Find where the given text appears and provide that cell's center as [x, y] coordinate. 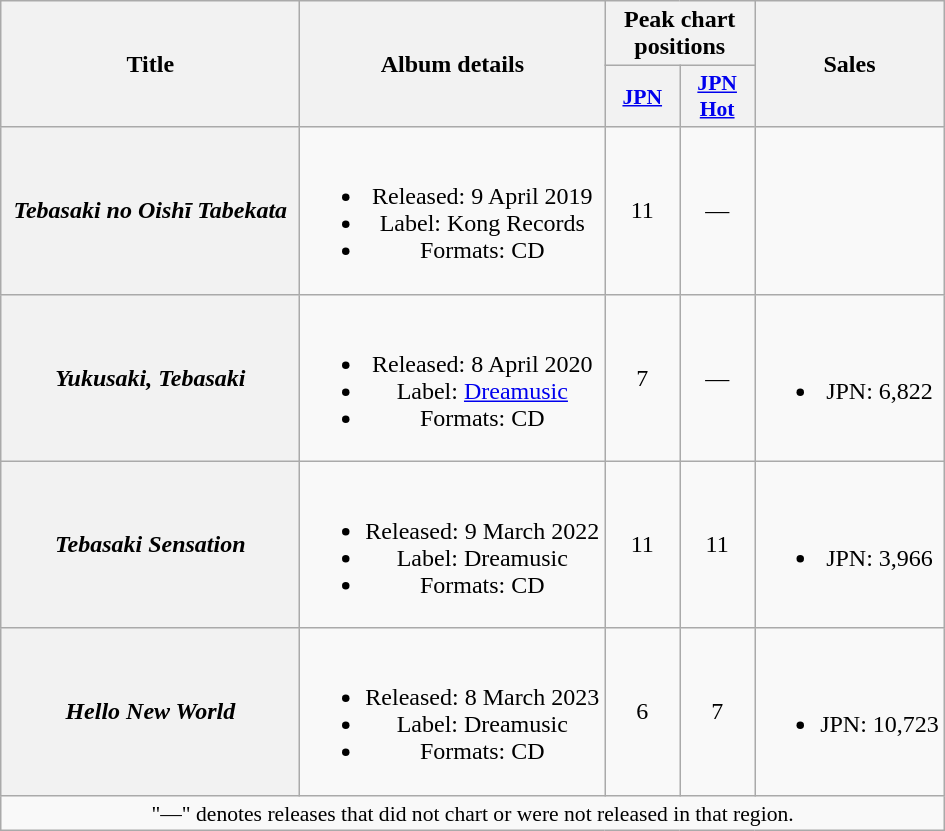
JPN: 3,966 [850, 544]
Released: 9 April 2019Label: Kong RecordsFormats: CD [452, 210]
JPN: 10,723 [850, 712]
Peak chart positions [680, 34]
"—" denotes releases that did not chart or were not released in that region. [473, 813]
Tebasaki no Oishī Tabekata [150, 210]
Tebasaki Sensation [150, 544]
Hello New World [150, 712]
Released: 8 March 2023Label: DreamusicFormats: CD [452, 712]
Album details [452, 64]
Yukusaki, Tebasaki [150, 378]
6 [642, 712]
JPN: 6,822 [850, 378]
Released: 8 April 2020Label: DreamusicFormats: CD [452, 378]
JPN [642, 96]
Sales [850, 64]
JPNHot [718, 96]
Title [150, 64]
Released: 9 March 2022Label: DreamusicFormats: CD [452, 544]
